Capture the cell that displays the provided text and extract its [x, y] central coordinate. 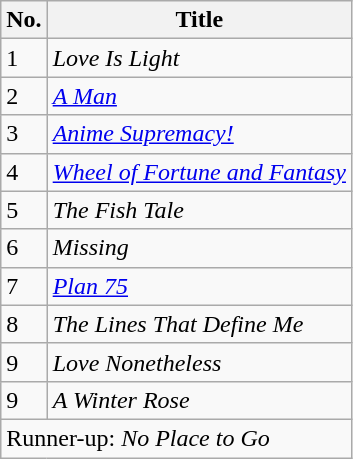
6 [24, 248]
No. [24, 20]
A Man [199, 96]
A Winter Rose [199, 400]
8 [24, 324]
Love Is Light [199, 58]
3 [24, 134]
Missing [199, 248]
The Fish Tale [199, 210]
Wheel of Fortune and Fantasy [199, 172]
Title [199, 20]
5 [24, 210]
Plan 75 [199, 286]
The Lines That Define Me [199, 324]
1 [24, 58]
Love Nonetheless [199, 362]
2 [24, 96]
Runner-up: No Place to Go [176, 438]
Anime Supremacy! [199, 134]
7 [24, 286]
4 [24, 172]
